Extract the [X, Y] coordinate from the center of the cell holding the provided text.  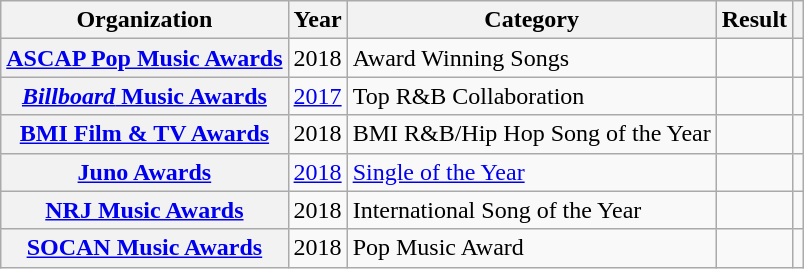
NRJ Music Awards [144, 210]
ASCAP Pop Music Awards [144, 58]
Result [754, 20]
Juno Awards [144, 172]
2017 [318, 96]
BMI R&B/Hip Hop Song of the Year [532, 134]
Single of the Year [532, 172]
Organization [144, 20]
Year [318, 20]
Category [532, 20]
Award Winning Songs [532, 58]
International Song of the Year [532, 210]
BMI Film & TV Awards [144, 134]
Billboard Music Awards [144, 96]
Top R&B Collaboration [532, 96]
SOCAN Music Awards [144, 248]
Pop Music Award [532, 248]
